Locate the cell with the specified text and output its [x, y] center coordinate. 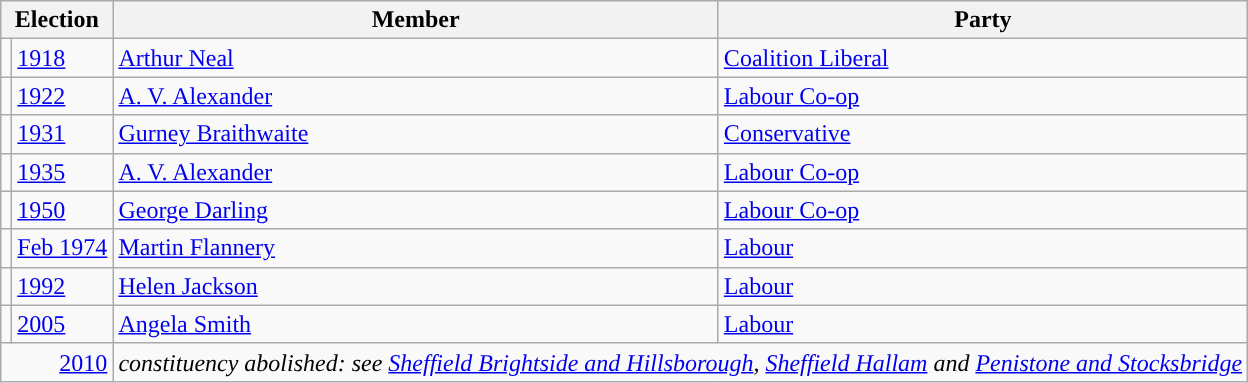
1918 [62, 58]
George Darling [416, 210]
Arthur Neal [416, 58]
Helen Jackson [416, 286]
1992 [62, 286]
Conservative [982, 134]
1931 [62, 134]
1922 [62, 96]
Angela Smith [416, 324]
1935 [62, 172]
Martin Flannery [416, 248]
Party [982, 20]
1950 [62, 210]
Coalition Liberal [982, 58]
Election [57, 20]
constituency abolished: see Sheffield Brightside and Hillsborough, Sheffield Hallam and Penistone and Stocksbridge [680, 362]
Member [416, 20]
Gurney Braithwaite [416, 134]
Feb 1974 [62, 248]
2010 [57, 362]
2005 [62, 324]
